Detect which cell encompasses the target text, then output its [x, y] center coordinate. 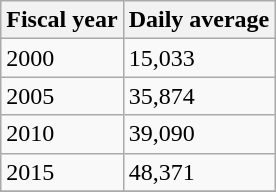
39,090 [199, 134]
2010 [62, 134]
2015 [62, 172]
48,371 [199, 172]
Daily average [199, 20]
35,874 [199, 96]
15,033 [199, 58]
2000 [62, 58]
2005 [62, 96]
Fiscal year [62, 20]
